Pinpoint the cell where the given text exists, returning its [X, Y] midpoint coordinate. 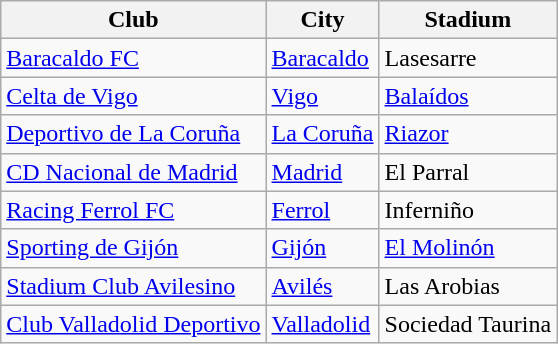
Baracaldo FC [134, 58]
Vigo [322, 96]
Racing Ferrol FC [134, 210]
Balaídos [468, 96]
Celta de Vigo [134, 96]
Club Valladolid Deportivo [134, 324]
CD Nacional de Madrid [134, 172]
Stadium [468, 20]
Valladolid [322, 324]
Deportivo de La Coruña [134, 134]
Riazor [468, 134]
Inferniño [468, 210]
Ferrol [322, 210]
Avilés [322, 286]
Sociedad Taurina [468, 324]
Lasesarre [468, 58]
Gijón [322, 248]
Club [134, 20]
La Coruña [322, 134]
Madrid [322, 172]
Baracaldo [322, 58]
City [322, 20]
Sporting de Gijón [134, 248]
El Parral [468, 172]
Las Arobias [468, 286]
El Molinón [468, 248]
Stadium Club Avilesino [134, 286]
